Locate the cell with the specified text and output its (x, y) center coordinate. 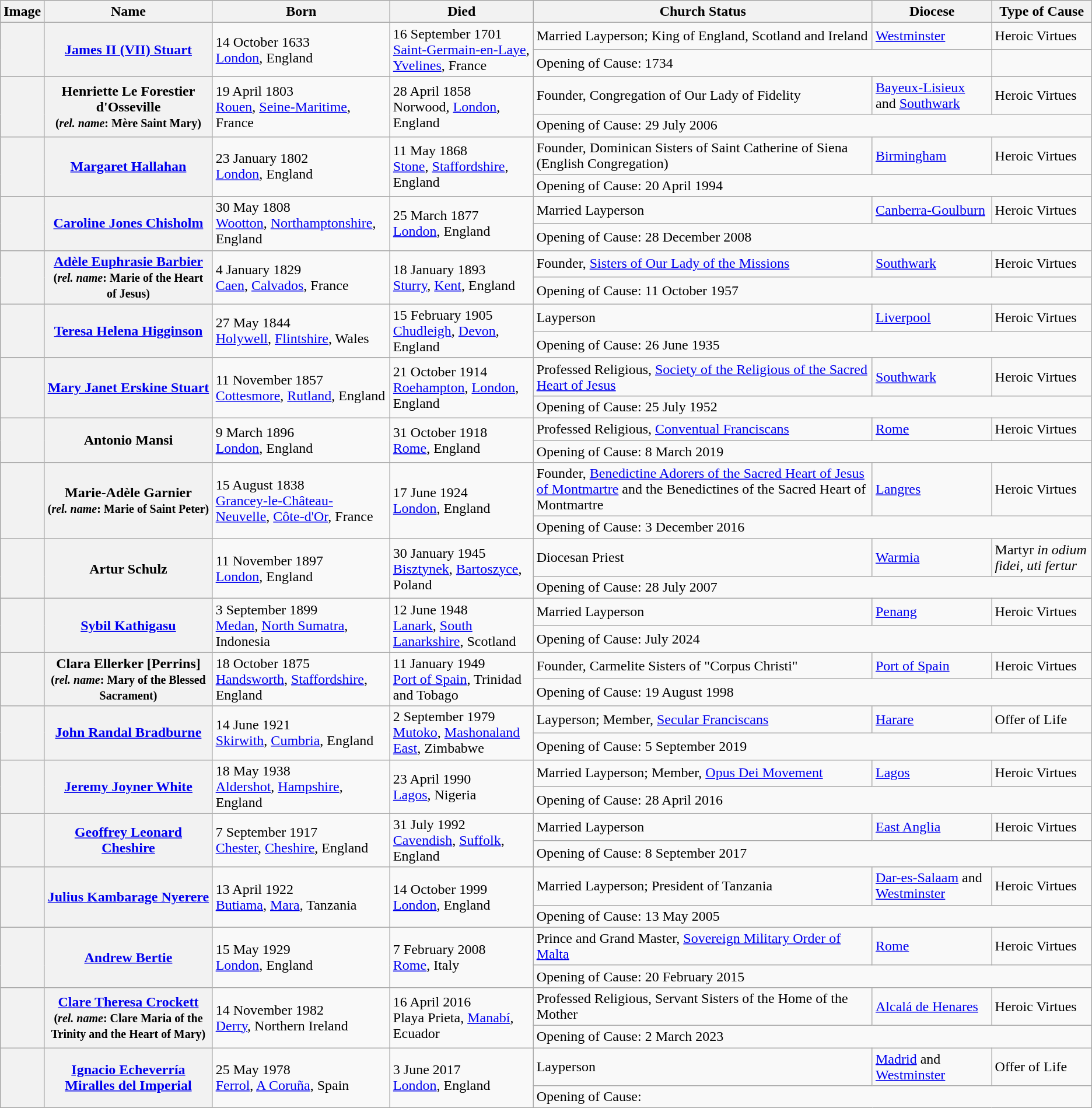
Name (128, 12)
15 May 1929 London, England (301, 957)
Birmingham (932, 155)
11 November 1897 London, England (301, 568)
7 February 2008 Rome, Italy (461, 957)
Opening of Cause: 19 August 1998 (812, 693)
12 June 1948 Lanark, South Lanarkshire, Scotland (461, 625)
31 July 1992 Cavendish, Suffolk, England (461, 840)
Opening of Cause: 28 April 2016 (812, 800)
23 April 1990 Lagos, Nigeria (461, 787)
13 April 1922 Butiama, Mara, Tanzania (301, 897)
14 October 1999 London, England (461, 897)
4 January 1829 Caen, Calvados, France (301, 277)
Westminster (932, 36)
Sybil Kathigasu (128, 625)
Clara Ellerker [Perrins] (rel. name: Mary of the Blessed Sacrament) (128, 679)
9 March 1896 London, England (301, 440)
Martyr in odium fidei, uti fertur (1042, 558)
Born (301, 12)
Liverpool (932, 317)
16 September 1701 Saint-Germain-en-Laye, Yvelines, France (461, 50)
19 April 1803 Rouen, Seine-Maritime, France (301, 106)
Caroline Jones Chisholm (128, 223)
18 October 1875 Handsworth, Staffordshire, England (301, 679)
Opening of Cause: 8 September 2017 (812, 854)
11 November 1857 Cottesmore, Rutland, England (301, 387)
27 May 1844 Holywell, Flintshire, Wales (301, 331)
Warmia (932, 558)
Clare Theresa Crockett (rel. name: Clare Maria of the Trinity and the Heart of Mary) (128, 1018)
17 June 1924 London, England (461, 501)
Founder, Benedictine Adorers of the Sacred Heart of Jesus of Montmartre and the Benedictines of the Sacred Heart of Montmartre (702, 490)
Professed Religious, Society of the Religious of the Sacred Heart of Jesus (702, 377)
Founder, Dominican Sisters of Saint Catherine of Siena (English Congregation) (702, 155)
3 June 2017 London, England (461, 1078)
7 September 1917 Chester, Cheshire, England (301, 840)
Married Layperson; King of England, Scotland and Ireland (702, 36)
Henriette Le Forestier d'Osseville (rel. name: Mère Saint Mary) (128, 106)
Diocese (932, 12)
Port of Spain (932, 666)
14 June 1921 Skirwith, Cumbria, England (301, 733)
Prince and Grand Master, Sovereign Military Order of Malta (702, 946)
Dar-es-Salaam and Westminster (932, 886)
John Randal Bradburne (128, 733)
Opening of Cause: 13 May 2005 (812, 916)
Penang (932, 612)
James II (VII) Stuart (128, 50)
Marie-Adèle Garnier (rel. name: Marie of Saint Peter) (128, 501)
Andrew Bertie (128, 957)
Mary Janet Erskine Stuart (128, 387)
Opening of Cause: July 2024 (812, 639)
Harare (932, 719)
Layperson; Member, Secular Franciscans (702, 719)
14 October 1633 London, England (301, 50)
Professed Religious, Servant Sisters of the Home of the Mother (702, 1006)
16 April 2016 Playa Prieta, Manabí, Ecuador (461, 1018)
28 April 1858 Norwood, London, England (461, 106)
15 August 1838 Grancey-le-Château-Neuvelle, Côte-d'Or, France (301, 501)
Margaret Hallahan (128, 167)
Alcalá de Henares (932, 1006)
11 January 1949 Port of Spain, Trinidad and Tobago (461, 679)
Opening of Cause: 3 December 2016 (812, 527)
Opening of Cause: 29 July 2006 (812, 125)
Jeremy Joyner White (128, 787)
Opening of Cause: 20 April 1994 (812, 186)
2 September 1979 Mutoko, Mashonaland East, Zimbabwe (461, 733)
Teresa Helena Higginson (128, 331)
Opening of Cause: 11 October 1957 (812, 291)
30 January 1945 Bisztynek, Bartoszyce, Poland (461, 568)
Died (461, 12)
Opening of Cause: (812, 1097)
18 January 1893 Sturry, Kent, England (461, 277)
Artur Schulz (128, 568)
Opening of Cause: 26 June 1935 (812, 344)
Opening of Cause: 28 December 2008 (812, 237)
3 September 1899 Medan, North Sumatra, Indonesia (301, 625)
Ignacio Echeverría Miralles del Imperial (128, 1078)
Married Layperson; Member, Opus Dei Movement (702, 773)
Image (22, 12)
Type of Cause (1042, 12)
Opening of Cause: 5 September 2019 (812, 746)
23 January 1802 London, England (301, 167)
Lagos (932, 773)
Founder, Sisters of Our Lady of the Missions (702, 264)
25 May 1978 Ferrol, A Coruña, Spain (301, 1078)
Opening of Cause: 1734 (762, 63)
31 October 1918 Rome, England (461, 440)
14 November 1982 Derry, Northern Ireland (301, 1018)
Opening of Cause: 8 March 2019 (812, 451)
Opening of Cause: 25 July 1952 (812, 407)
Married Layperson; President of Tanzania (702, 886)
Church Status (702, 12)
East Anglia (932, 827)
Founder, Carmelite Sisters of "Corpus Christi" (702, 666)
21 October 1914 Roehampton, London, England (461, 387)
Bayeux-Lisieux and Southwark (932, 96)
Langres (932, 490)
Antonio Mansi (128, 440)
Diocesan Priest (702, 558)
Geoffrey Leonard Cheshire (128, 840)
Opening of Cause: 20 February 2015 (812, 976)
Opening of Cause: 2 March 2023 (812, 1036)
Opening of Cause: 28 July 2007 (812, 588)
Adèle Euphrasie Barbier(rel. name: Marie of the Heart of Jesus) (128, 277)
25 March 1877 London, England (461, 223)
30 May 1808 Wootton, Northamptonshire, England (301, 223)
Founder, Congregation of Our Lady of Fidelity (702, 96)
Professed Religious, Conventual Franciscans (702, 429)
18 May 1938 Aldershot, Hampshire, England (301, 787)
Canberra-Goulburn (932, 210)
11 May 1868 Stone, Staffordshire, England (461, 167)
Julius Kambarage Nyerere (128, 897)
15 February 1905 Chudleigh, Devon, England (461, 331)
Madrid and Westminster (932, 1067)
